Pinpoint the cell where the given text exists, returning its (x, y) midpoint coordinate. 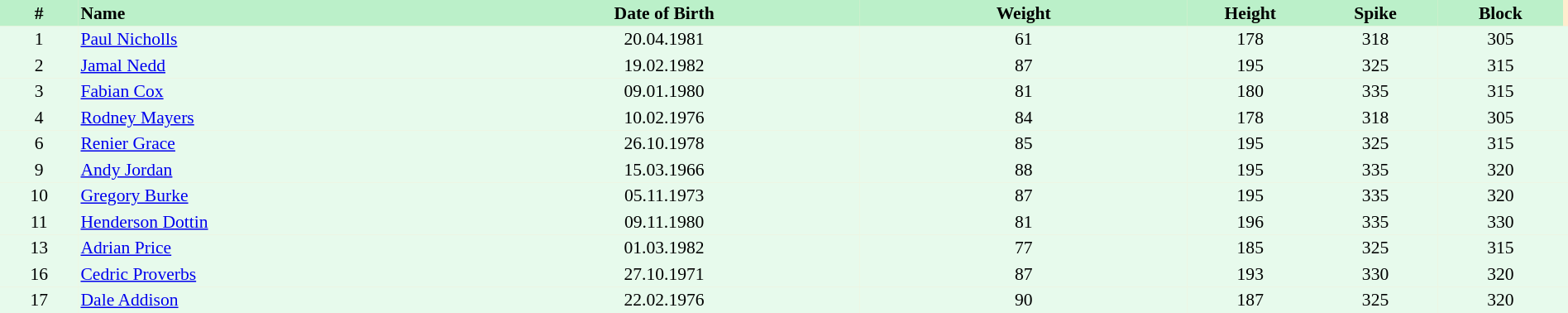
11 (39, 222)
6 (39, 144)
09.11.1980 (664, 222)
1 (39, 40)
Dale Addison (273, 300)
27.10.1971 (664, 274)
77 (1024, 248)
2 (39, 65)
Weight (1024, 13)
Adrian Price (273, 248)
20.04.1981 (664, 40)
10 (39, 195)
Paul Nicholls (273, 40)
Gregory Burke (273, 195)
193 (1250, 274)
85 (1024, 144)
16 (39, 274)
196 (1250, 222)
61 (1024, 40)
26.10.1978 (664, 144)
Spike (1374, 13)
Cedric Proverbs (273, 274)
10.02.1976 (664, 118)
Block (1500, 13)
Henderson Dottin (273, 222)
84 (1024, 118)
185 (1250, 248)
13 (39, 248)
Date of Birth (664, 13)
17 (39, 300)
88 (1024, 170)
187 (1250, 300)
# (39, 13)
3 (39, 91)
22.02.1976 (664, 300)
180 (1250, 91)
09.01.1980 (664, 91)
Fabian Cox (273, 91)
4 (39, 118)
90 (1024, 300)
19.02.1982 (664, 65)
05.11.1973 (664, 195)
01.03.1982 (664, 248)
9 (39, 170)
Name (273, 13)
Jamal Nedd (273, 65)
15.03.1966 (664, 170)
Rodney Mayers (273, 118)
Andy Jordan (273, 170)
Height (1250, 13)
Renier Grace (273, 144)
